Determine the [x, y] coordinate at the center of the cell enclosing the given text.  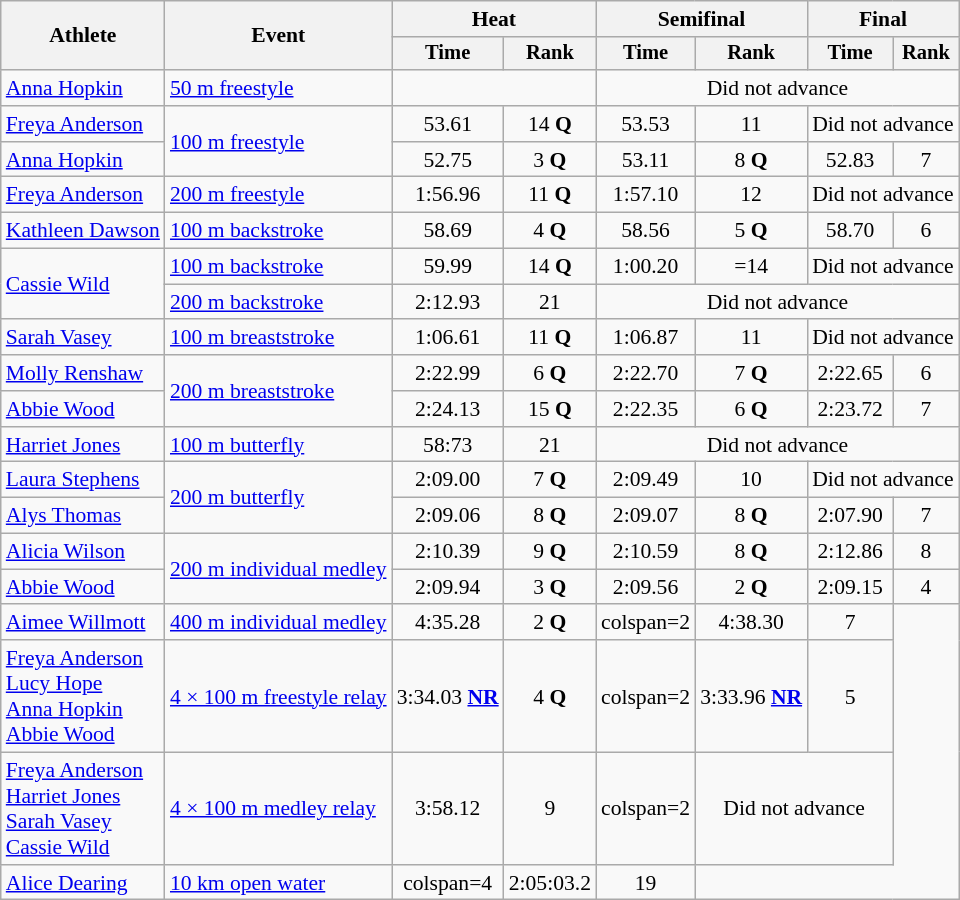
200 m butterfly [278, 498]
1:06.87 [646, 338]
Semifinal [702, 19]
50 m freestyle [278, 88]
5 Q [751, 231]
2:09.00 [448, 480]
52.75 [448, 160]
Sarah Vasey [83, 338]
10 [751, 480]
2:10.39 [448, 552]
2:09.07 [646, 516]
15 Q [550, 409]
Laura Stephens [83, 480]
Heat [494, 19]
Aimee Willmott [83, 623]
1:56.96 [448, 195]
1:00.20 [646, 267]
100 m freestyle [278, 142]
2:22.65 [850, 373]
59.99 [448, 267]
4 × 100 m freestyle relay [278, 696]
100 m breaststroke [278, 338]
58:73 [448, 445]
58.70 [850, 231]
4 [926, 587]
200 m backstroke [278, 302]
Molly Renshaw [83, 373]
58.69 [448, 231]
200 m breaststroke [278, 390]
Cassie Wild [83, 284]
100 m butterfly [278, 445]
8 [926, 552]
2:09.94 [448, 587]
Athlete [83, 36]
3:33.96 NR [751, 696]
2:12.86 [850, 552]
4 × 100 m medley relay [278, 809]
400 m individual medley [278, 623]
2:12.93 [448, 302]
3:34.03 NR [448, 696]
2:09.15 [850, 587]
Kathleen Dawson [83, 231]
5 [850, 696]
53.53 [646, 124]
4:35.28 [448, 623]
58.56 [646, 231]
3:58.12 [448, 809]
2:09.49 [646, 480]
Final [883, 19]
2:09.06 [448, 516]
52.83 [850, 160]
200 m freestyle [278, 195]
2:10.59 [646, 552]
9 [550, 809]
1:06.61 [448, 338]
12 [751, 195]
4:38.30 [751, 623]
Alys Thomas [83, 516]
2:24.13 [448, 409]
2:23.72 [850, 409]
53.61 [448, 124]
2:22.99 [448, 373]
Event [278, 36]
53.11 [646, 160]
200 m individual medley [278, 570]
Harriet Jones [83, 445]
9 Q [550, 552]
2:22.35 [646, 409]
Freya AndersonHarriet JonesSarah VaseyCassie Wild [83, 809]
2:07.90 [850, 516]
Freya AndersonLucy HopeAnna HopkinAbbie Wood [83, 696]
1:57.10 [646, 195]
=14 [751, 267]
Alicia Wilson [83, 552]
2:09.56 [646, 587]
2:22.70 [646, 373]
